From the cell containing the given text, extract its center point as [X, Y] coordinate. 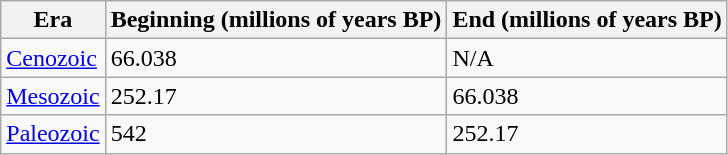
Era [53, 20]
542 [276, 134]
Beginning (millions of years BP) [276, 20]
Cenozoic [53, 58]
N/A [587, 58]
End (millions of years BP) [587, 20]
Mesozoic [53, 96]
Paleozoic [53, 134]
